Detect which cell encompasses the target text, then output its [X, Y] center coordinate. 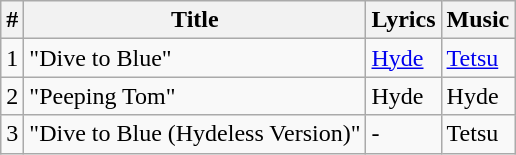
‐ [404, 134]
"Dive to Blue (Hydeless Version)" [195, 134]
"Dive to Blue" [195, 58]
3 [12, 134]
Title [195, 20]
"Peeping Tom" [195, 96]
2 [12, 96]
Lyrics [404, 20]
1 [12, 58]
Music [478, 20]
# [12, 20]
